Find where the given text appears and provide that cell's center as (X, Y) coordinate. 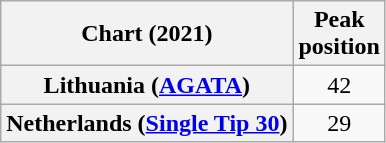
Netherlands (Single Tip 30) (147, 123)
Peakposition (339, 34)
Chart (2021) (147, 34)
Lithuania (AGATA) (147, 85)
42 (339, 85)
29 (339, 123)
